Detect which cell encompasses the target text, then output its [X, Y] center coordinate. 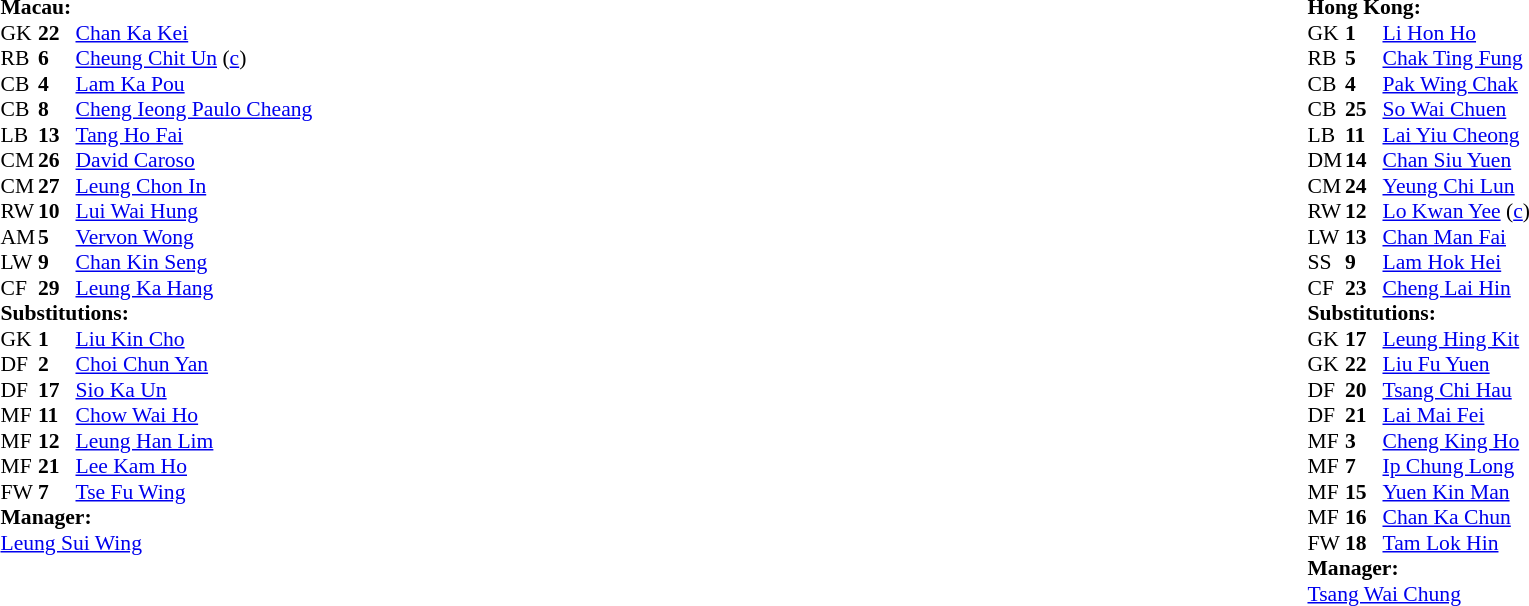
29 [57, 288]
David Caroso [194, 161]
Cheung Chit Un (c) [194, 59]
Sio Ka Un [194, 390]
Chan Man Fai [1456, 237]
So Wai Chuen [1456, 109]
26 [57, 161]
AM [19, 237]
Ip Chung Long [1456, 467]
SS [1326, 263]
Tsang Chi Hau [1456, 390]
Yuen Kin Man [1456, 492]
Lai Mai Fei [1456, 415]
18 [1364, 543]
14 [1364, 161]
Chan Ka Chun [1456, 517]
Leung Hing Kit [1456, 339]
Vervon Wong [194, 237]
Cheng Lai Hin [1456, 288]
Cheng King Ho [1456, 441]
Choi Chun Yan [194, 365]
8 [57, 109]
Leung Ka Hang [194, 288]
Lam Ka Pou [194, 84]
Lee Kam Ho [194, 467]
10 [57, 211]
Tse Fu Wing [194, 492]
Li Hon Ho [1456, 33]
Tang Ho Fai [194, 135]
16 [1364, 517]
Liu Fu Yuen [1456, 365]
Leung Han Lim [194, 441]
Lam Hok Hei [1456, 263]
DM [1326, 161]
Leung Chon In [194, 186]
23 [1364, 288]
3 [1364, 441]
Chow Wai Ho [194, 415]
25 [1364, 109]
2 [57, 365]
24 [1364, 186]
6 [57, 59]
Tam Lok Hin [1456, 543]
Liu Kin Cho [194, 339]
Chan Kin Seng [194, 263]
Lui Wai Hung [194, 211]
Leung Sui Wing [156, 543]
20 [1364, 390]
Yeung Chi Lun [1456, 186]
Pak Wing Chak [1456, 84]
Chan Siu Yuen [1456, 161]
Lai Yiu Cheong [1456, 135]
Chak Ting Fung [1456, 59]
15 [1364, 492]
Chan Ka Kei [194, 33]
Lo Kwan Yee (c) [1456, 211]
Cheng Ieong Paulo Cheang [194, 109]
27 [57, 186]
